Capture the cell that displays the provided text and extract its (x, y) central coordinate. 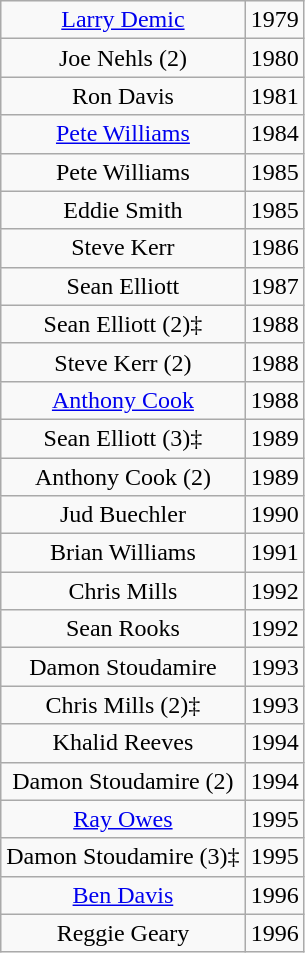
1979 (274, 20)
1987 (274, 286)
Steve Kerr (2) (123, 362)
Damon Stoudamire (3)‡ (123, 857)
Brian Williams (123, 553)
1980 (274, 58)
Jud Buechler (123, 515)
Reggie Geary (123, 933)
Eddie Smith (123, 210)
Sean Rooks (123, 629)
Steve Kerr (123, 248)
Sean Elliott (2)‡ (123, 324)
1990 (274, 515)
Joe Nehls (2) (123, 58)
Damon Stoudamire (2) (123, 781)
Ray Owes (123, 819)
Damon Stoudamire (123, 667)
1984 (274, 134)
1986 (274, 248)
Sean Elliott (123, 286)
1991 (274, 553)
Anthony Cook (2) (123, 477)
1981 (274, 96)
Khalid Reeves (123, 743)
Larry Demic (123, 20)
Sean Elliott (3)‡ (123, 438)
Ron Davis (123, 96)
Anthony Cook (123, 400)
Ben Davis (123, 895)
Chris Mills (123, 591)
Chris Mills (2)‡ (123, 705)
